Detect which cell encompasses the target text, then output its [x, y] center coordinate. 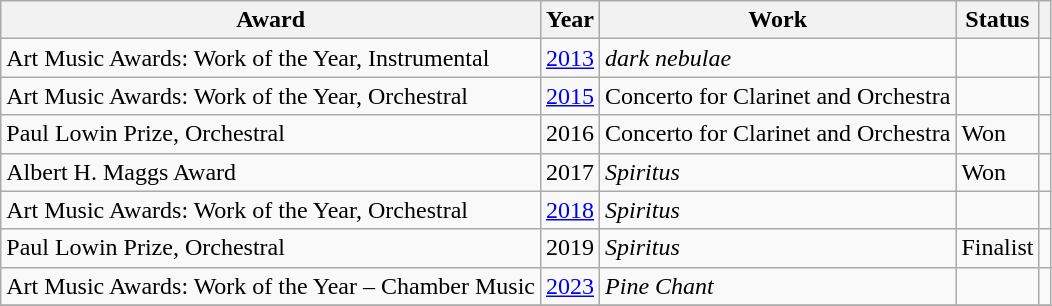
Year [570, 20]
Art Music Awards: Work of the Year – Chamber Music [271, 286]
dark nebulae [778, 58]
2018 [570, 210]
Status [998, 20]
2016 [570, 134]
2017 [570, 172]
Finalist [998, 248]
Work [778, 20]
Art Music Awards: Work of the Year, Instrumental [271, 58]
2023 [570, 286]
2015 [570, 96]
Albert H. Maggs Award [271, 172]
Award [271, 20]
Pine Chant [778, 286]
2019 [570, 248]
2013 [570, 58]
